Scan for the cell matching the given text and deliver its (X, Y) coordinate at center. 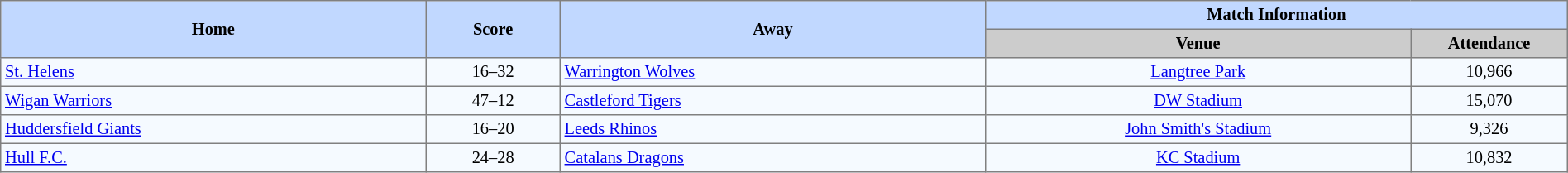
Huddersfield Giants (213, 129)
Leeds Rhinos (772, 129)
St. Helens (213, 72)
John Smith's Stadium (1198, 129)
Hull F.C. (213, 157)
16–20 (493, 129)
16–32 (493, 72)
47–12 (493, 100)
10,832 (1489, 157)
15,070 (1489, 100)
Away (772, 30)
24–28 (493, 157)
Home (213, 30)
Venue (1198, 43)
9,326 (1489, 129)
Warrington Wolves (772, 72)
Score (493, 30)
KC Stadium (1198, 157)
Castleford Tigers (772, 100)
Match Information (1277, 15)
Catalans Dragons (772, 157)
DW Stadium (1198, 100)
Attendance (1489, 43)
Langtree Park (1198, 72)
10,966 (1489, 72)
Wigan Warriors (213, 100)
